Provide the [x, y] coordinate of the cell's center where the given text is located.  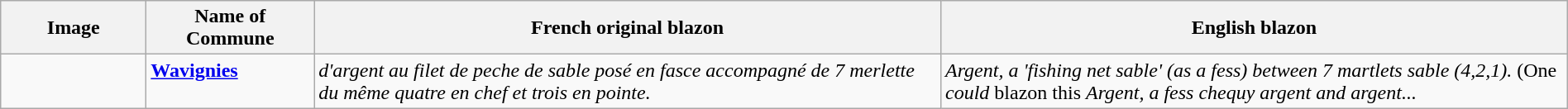
Image [74, 28]
d'argent au filet de peche de sable posé en fasce accompagné de 7 merlette du même quatre en chef et trois en pointe. [628, 81]
English blazon [1254, 28]
Name of Commune [230, 28]
Wavignies [230, 81]
Argent, a 'fishing net sable' (as a fess) between 7 martlets sable (4,2,1). (One could blazon this Argent, a fess chequy argent and argent... [1254, 81]
French original blazon [628, 28]
